Return (X, Y) of the center of cell containing provided text 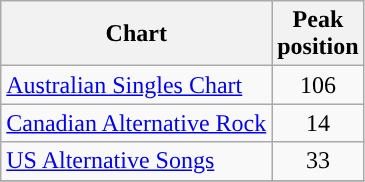
14 (318, 123)
Canadian Alternative Rock (136, 123)
Peakposition (318, 34)
Chart (136, 34)
Australian Singles Chart (136, 85)
US Alternative Songs (136, 161)
106 (318, 85)
33 (318, 161)
